Determine the [X, Y] coordinate at the center of the cell enclosing the given text.  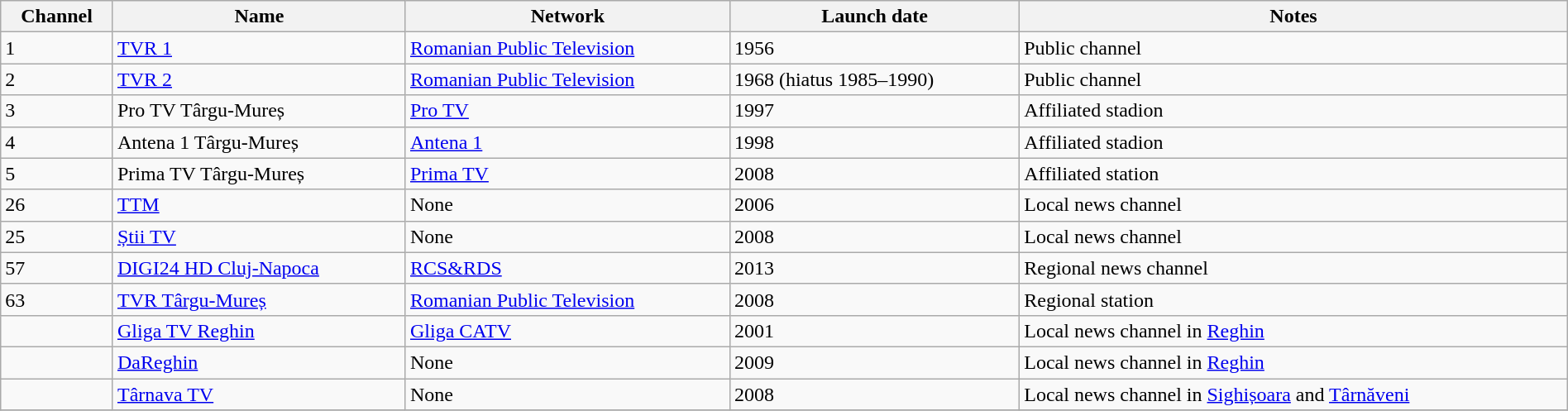
Network [567, 17]
5 [57, 174]
TVR 1 [259, 48]
4 [57, 142]
Launch date [874, 17]
Antena 1 [567, 142]
1968 (hiatus 1985–1990) [874, 79]
2009 [874, 362]
Antena 1 Târgu-Mureș [259, 142]
Affiliated station [1293, 174]
Regional station [1293, 299]
Târnava TV [259, 394]
TVR 2 [259, 79]
57 [57, 268]
DIGI24 HD Cluj-Napoca [259, 268]
1 [57, 48]
2001 [874, 331]
63 [57, 299]
Regional news channel [1293, 268]
1956 [874, 48]
2006 [874, 205]
Pro TV Târgu-Mureș [259, 111]
Știi TV [259, 237]
TTM [259, 205]
Name [259, 17]
Prima TV [567, 174]
Prima TV Târgu-Mureș [259, 174]
Channel [57, 17]
1998 [874, 142]
26 [57, 205]
Gliga CATV [567, 331]
1997 [874, 111]
2 [57, 79]
2013 [874, 268]
TVR Târgu-Mureș [259, 299]
RCS&RDS [567, 268]
Gliga TV Reghin [259, 331]
Pro TV [567, 111]
3 [57, 111]
DaReghin [259, 362]
Notes [1293, 17]
Local news channel in Sighișoara and Târnăveni [1293, 394]
25 [57, 237]
